Locate the cell with the specified text and output its [X, Y] center coordinate. 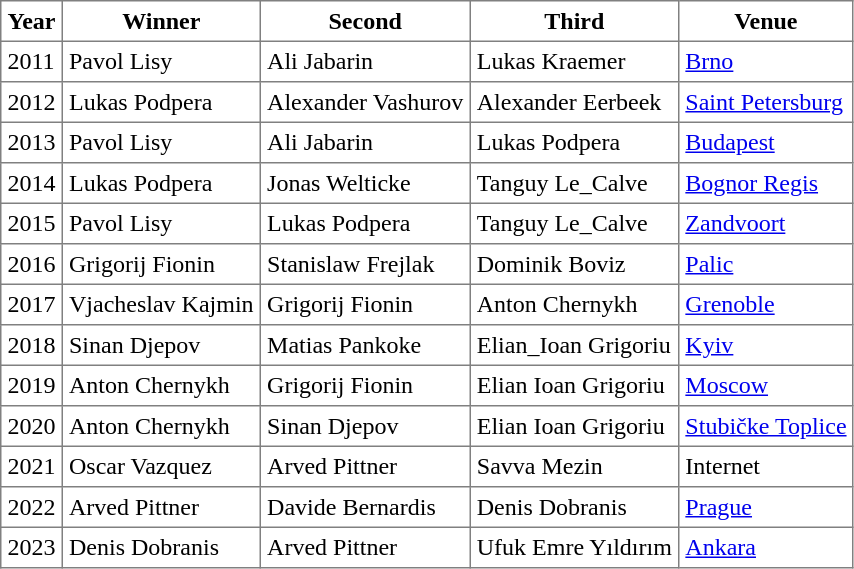
Kyiv [766, 345]
Ankara [766, 547]
2022 [32, 507]
Stanislaw Frejlak [365, 264]
Lukas Kraemer [574, 61]
2017 [32, 304]
2011 [32, 61]
Savva Mezin [574, 466]
2021 [32, 466]
Vjacheslav Kajmin [161, 304]
Third [574, 21]
Davide Bernardis [365, 507]
Winner [161, 21]
2016 [32, 264]
Year [32, 21]
2019 [32, 385]
2012 [32, 102]
Dominik Boviz [574, 264]
2015 [32, 223]
Bognor Regis [766, 183]
Brno [766, 61]
Moscow [766, 385]
Stubičke Toplice [766, 426]
2020 [32, 426]
Ufuk Emre Yıldırım [574, 547]
Budapest [766, 142]
Zandvoort [766, 223]
Venue [766, 21]
Saint Petersburg [766, 102]
Palic [766, 264]
Internet [766, 466]
Grenoble [766, 304]
2018 [32, 345]
Oscar Vazquez [161, 466]
Second [365, 21]
Jonas Welticke [365, 183]
Elian_Ioan Grigoriu [574, 345]
Alexander Eerbeek [574, 102]
Matias Pankoke [365, 345]
2023 [32, 547]
Alexander Vashurov [365, 102]
2014 [32, 183]
2013 [32, 142]
Prague [766, 507]
